Output the (X, Y) coordinate of the center of the cell containing the given text.  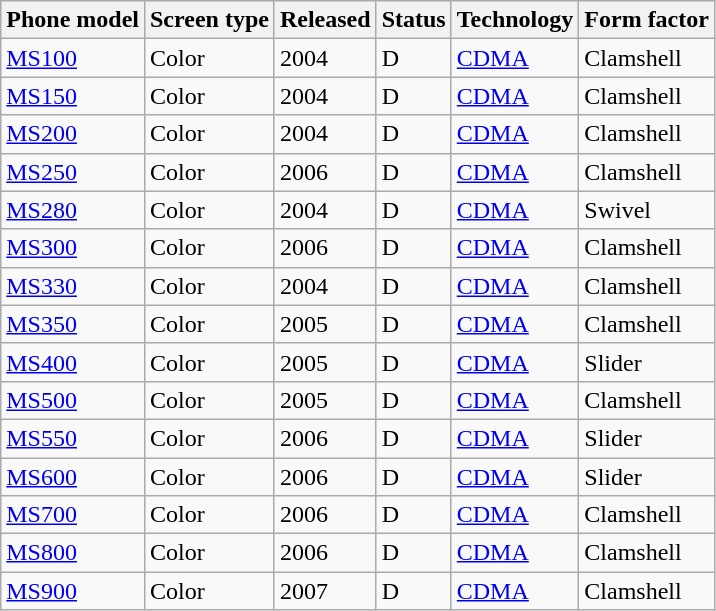
MS200 (73, 134)
MS250 (73, 172)
Released (325, 20)
Form factor (647, 20)
MS600 (73, 477)
MS330 (73, 286)
MS350 (73, 324)
MS900 (73, 591)
2007 (325, 591)
MS800 (73, 553)
MS700 (73, 515)
MS550 (73, 438)
MS280 (73, 210)
Status (414, 20)
MS500 (73, 400)
MS150 (73, 96)
Phone model (73, 20)
MS300 (73, 248)
MS400 (73, 362)
MS100 (73, 58)
Swivel (647, 210)
Screen type (209, 20)
Technology (515, 20)
